Locate the cell with the specified text and output its (x, y) center coordinate. 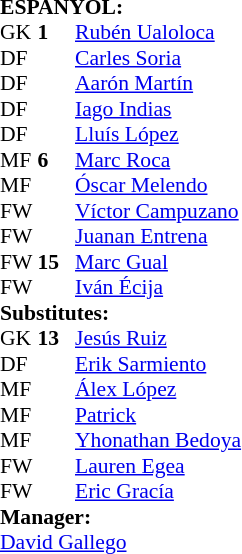
Yhonathan Bedoya (158, 441)
Juanan Entrena (158, 237)
Erik Sarmiento (158, 364)
Iago Indias (158, 109)
Marc Roca (158, 160)
6 (57, 160)
Patrick (158, 415)
13 (57, 339)
Jesús Ruiz (158, 339)
Óscar Melendo (158, 185)
Álex López (158, 389)
Aarón Martín (158, 83)
Marc Gual (158, 262)
15 (57, 262)
Iván Écija (158, 287)
Rubén Ualoloca (158, 33)
Eric Gracía (158, 491)
Carles Soria (158, 58)
Víctor Campuzano (158, 211)
Lluís López (158, 135)
Substitutes: (120, 313)
Lauren Egea (158, 466)
1 (57, 33)
